Detect which cell encompasses the target text, then output its (x, y) center coordinate. 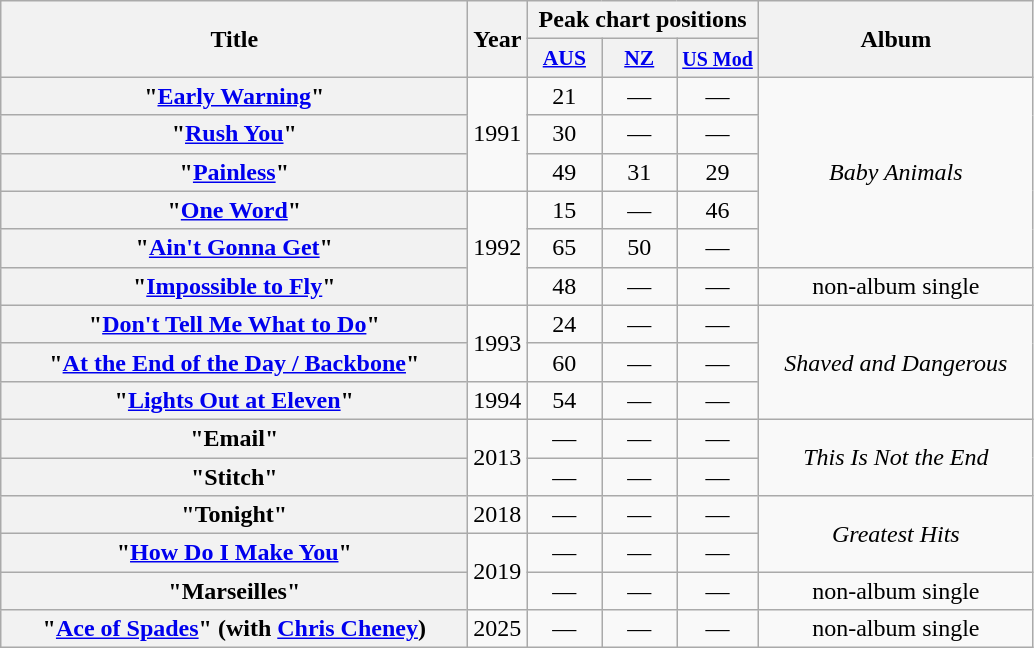
1991 (498, 134)
29 (718, 172)
65 (564, 248)
Shaved and Dangerous (896, 362)
1994 (498, 400)
2025 (498, 629)
Greatest Hits (896, 534)
US Mod (718, 58)
2018 (498, 515)
Album (896, 39)
15 (564, 210)
Year (498, 39)
"Early Warning" (234, 96)
"Painless" (234, 172)
54 (564, 400)
60 (564, 362)
30 (564, 134)
31 (640, 172)
"Stitch" (234, 477)
49 (564, 172)
"Lights Out at Eleven" (234, 400)
2013 (498, 457)
48 (564, 286)
"Impossible to Fly" (234, 286)
"Ain't Gonna Get" (234, 248)
1993 (498, 343)
"Don't Tell Me What to Do" (234, 324)
Peak chart positions (642, 20)
2019 (498, 572)
1992 (498, 248)
"Ace of Spades" (with Chris Cheney) (234, 629)
NZ (640, 58)
"Tonight" (234, 515)
24 (564, 324)
"At the End of the Day / Backbone" (234, 362)
This Is Not the End (896, 457)
46 (718, 210)
50 (640, 248)
21 (564, 96)
"One Word" (234, 210)
Baby Animals (896, 172)
"How Do I Make You" (234, 553)
"Email" (234, 438)
Title (234, 39)
AUS (564, 58)
"Rush You" (234, 134)
"Marseilles" (234, 591)
